Provide the (X, Y) coordinate of the cell's center where the given text is located.  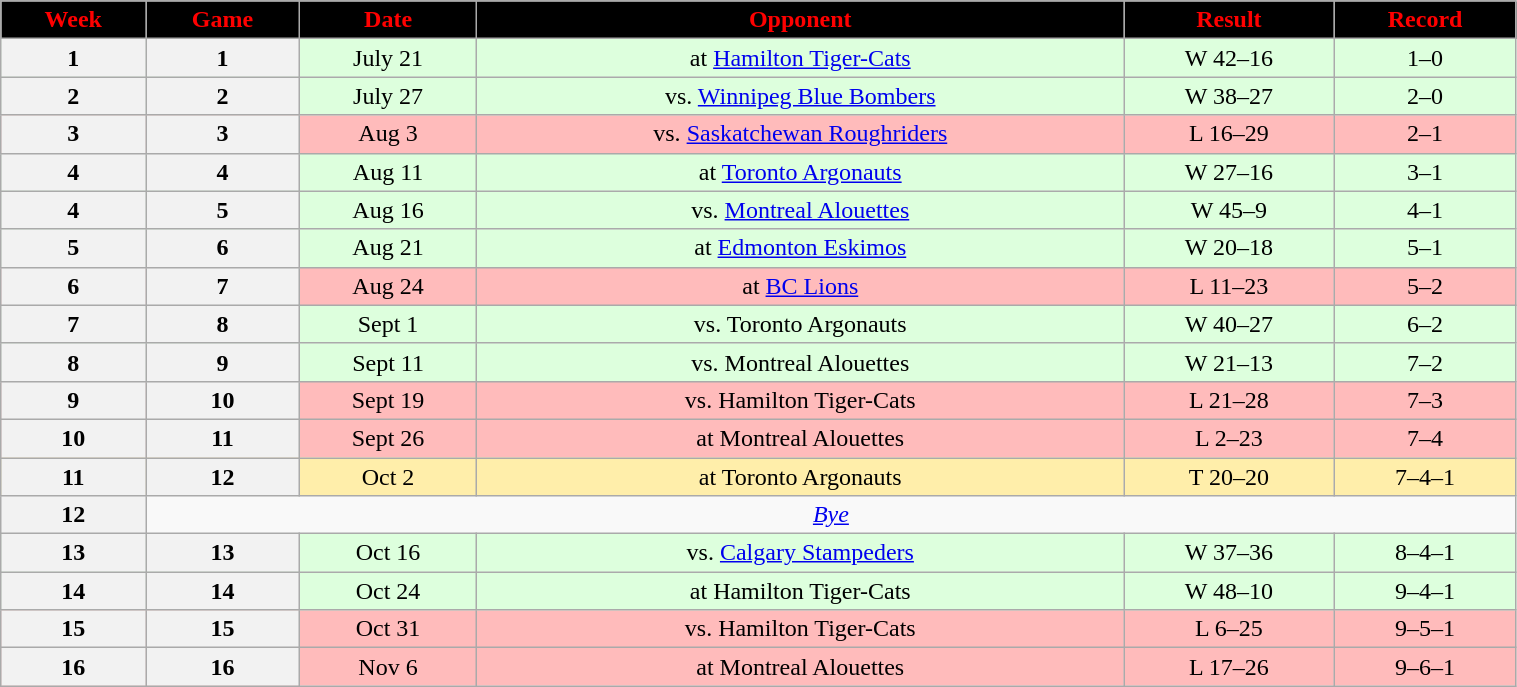
7–3 (1425, 400)
L 2–23 (1230, 438)
1–0 (1425, 58)
8–4–1 (1425, 553)
Record (1425, 20)
Date (388, 20)
9–4–1 (1425, 591)
Aug 24 (388, 286)
W 48–10 (1230, 591)
July 21 (388, 58)
W 37–36 (1230, 553)
W 40–27 (1230, 324)
T 20–20 (1230, 477)
7–4–1 (1425, 477)
at Edmonton Eskimos (800, 248)
L 21–28 (1230, 400)
W 45–9 (1230, 210)
vs. Saskatchewan Roughriders (800, 134)
7–4 (1425, 438)
7–2 (1425, 362)
6–2 (1425, 324)
vs. Toronto Argonauts (800, 324)
9–5–1 (1425, 629)
W 21–13 (1230, 362)
W 27–16 (1230, 172)
Bye (831, 515)
W 38–27 (1230, 96)
5–1 (1425, 248)
July 27 (388, 96)
Nov 6 (388, 667)
Sept 19 (388, 400)
Sept 26 (388, 438)
2–1 (1425, 134)
Aug 11 (388, 172)
Oct 16 (388, 553)
Oct 24 (388, 591)
Sept 11 (388, 362)
4–1 (1425, 210)
Aug 21 (388, 248)
W 20–18 (1230, 248)
Sept 1 (388, 324)
Oct 31 (388, 629)
L 11–23 (1230, 286)
L 6–25 (1230, 629)
W 42–16 (1230, 58)
L 16–29 (1230, 134)
Game (222, 20)
Oct 2 (388, 477)
Week (74, 20)
3–1 (1425, 172)
5–2 (1425, 286)
Opponent (800, 20)
vs. Winnipeg Blue Bombers (800, 96)
9–6–1 (1425, 667)
vs. Calgary Stampeders (800, 553)
2–0 (1425, 96)
Aug 3 (388, 134)
Aug 16 (388, 210)
Result (1230, 20)
L 17–26 (1230, 667)
at BC Lions (800, 286)
